Pinpoint the cell where the given text exists, returning its (X, Y) midpoint coordinate. 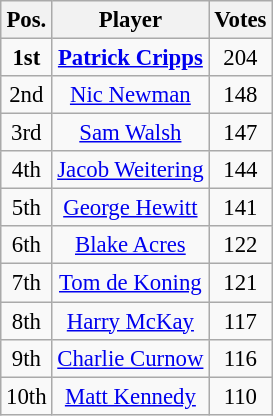
8th (26, 321)
121 (240, 283)
147 (240, 133)
10th (26, 396)
7th (26, 283)
122 (240, 245)
117 (240, 321)
148 (240, 95)
Votes (240, 20)
Nic Newman (130, 95)
3rd (26, 133)
Harry McKay (130, 321)
144 (240, 170)
Player (130, 20)
9th (26, 358)
141 (240, 208)
Patrick Cripps (130, 58)
George Hewitt (130, 208)
Matt Kennedy (130, 396)
110 (240, 396)
Pos. (26, 20)
204 (240, 58)
2nd (26, 95)
116 (240, 358)
1st (26, 58)
4th (26, 170)
Charlie Curnow (130, 358)
Sam Walsh (130, 133)
6th (26, 245)
5th (26, 208)
Tom de Koning (130, 283)
Jacob Weitering (130, 170)
Blake Acres (130, 245)
